Locate the cell with the specified text and output its [X, Y] center coordinate. 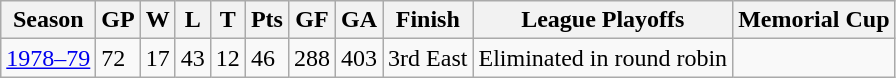
Pts [266, 20]
Memorial Cup [814, 20]
League Playoffs [603, 20]
W [158, 20]
Eliminated in round robin [603, 58]
1978–79 [48, 58]
Season [48, 20]
Finish [428, 20]
L [192, 20]
46 [266, 58]
43 [192, 58]
GF [312, 20]
72 [118, 58]
12 [228, 58]
3rd East [428, 58]
17 [158, 58]
T [228, 20]
GP [118, 20]
GA [360, 20]
288 [312, 58]
403 [360, 58]
